Pinpoint the cell where the given text exists, returning its [X, Y] midpoint coordinate. 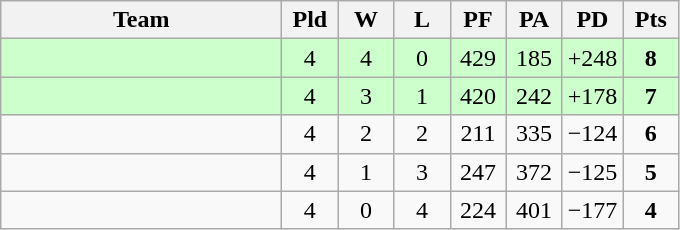
+248 [592, 58]
429 [478, 58]
PA [534, 20]
335 [534, 134]
401 [534, 210]
6 [651, 134]
247 [478, 172]
242 [534, 96]
Pld [310, 20]
211 [478, 134]
W [366, 20]
185 [534, 58]
Pts [651, 20]
420 [478, 96]
−124 [592, 134]
8 [651, 58]
7 [651, 96]
L [422, 20]
224 [478, 210]
Team [142, 20]
PD [592, 20]
+178 [592, 96]
−177 [592, 210]
372 [534, 172]
PF [478, 20]
5 [651, 172]
−125 [592, 172]
